Identify which cell holds the provided text, then report its (x, y) central coordinate. 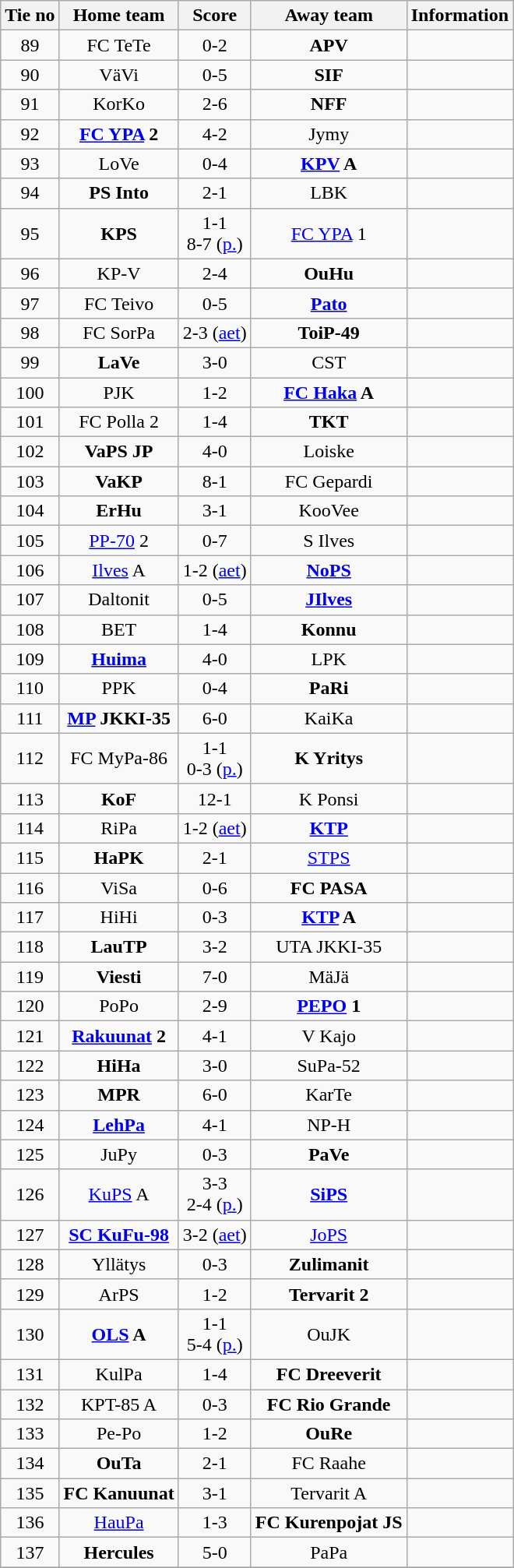
MPR (118, 1095)
133 (30, 1434)
135 (30, 1493)
KarTe (329, 1095)
HiHa (118, 1066)
OuHu (329, 273)
94 (30, 193)
4-2 (215, 134)
Konnu (329, 629)
104 (30, 511)
Viesti (118, 977)
122 (30, 1066)
PJK (118, 392)
UTA JKKI-35 (329, 947)
OLS A (118, 1334)
0-7 (215, 541)
FC Teivo (118, 303)
110 (30, 689)
Huima (118, 659)
123 (30, 1095)
KPV A (329, 164)
FC Haka A (329, 392)
Information (459, 16)
Hercules (118, 1552)
LPK (329, 659)
89 (30, 45)
100 (30, 392)
119 (30, 977)
116 (30, 887)
5-0 (215, 1552)
NP-H (329, 1125)
K Yritys (329, 759)
KulPa (118, 1374)
120 (30, 1006)
SIF (329, 75)
OuTa (118, 1464)
KooVee (329, 511)
0-2 (215, 45)
HiHi (118, 918)
12-1 (215, 798)
106 (30, 570)
ArPS (118, 1294)
95 (30, 234)
PaRi (329, 689)
98 (30, 333)
102 (30, 452)
1-1 5-4 (p.) (215, 1334)
111 (30, 718)
KoF (118, 798)
SC KuFu-98 (118, 1235)
OuRe (329, 1434)
132 (30, 1404)
Away team (329, 16)
JuPy (118, 1154)
LehPa (118, 1125)
124 (30, 1125)
CST (329, 362)
99 (30, 362)
PPK (118, 689)
FC SorPa (118, 333)
ViSa (118, 887)
JIlves (329, 600)
114 (30, 828)
134 (30, 1464)
LoVe (118, 164)
NoPS (329, 570)
STPS (329, 858)
107 (30, 600)
0-6 (215, 887)
126 (30, 1195)
Zulimanit (329, 1264)
LaVe (118, 362)
HauPa (118, 1523)
136 (30, 1523)
FC Kurenpojat JS (329, 1523)
90 (30, 75)
108 (30, 629)
Rakuunat 2 (118, 1036)
113 (30, 798)
FC MyPa-86 (118, 759)
103 (30, 481)
BET (118, 629)
117 (30, 918)
KuPS A (118, 1195)
K Ponsi (329, 798)
3-2 (215, 947)
Ilves A (118, 570)
96 (30, 273)
3-3 2-4 (p.) (215, 1195)
8-1 (215, 481)
APV (329, 45)
PEPO 1 (329, 1006)
Loiske (329, 452)
Daltonit (118, 600)
VaPS JP (118, 452)
Tervarit 2 (329, 1294)
2-3 (aet) (215, 333)
Jymy (329, 134)
FC YPA 2 (118, 134)
130 (30, 1334)
131 (30, 1374)
1-3 (215, 1523)
PoPo (118, 1006)
LauTP (118, 947)
OuJK (329, 1334)
FC Gepardi (329, 481)
3-2 (aet) (215, 1235)
105 (30, 541)
92 (30, 134)
Tervarit A (329, 1493)
KaiKa (329, 718)
FC Polla 2 (118, 422)
KorKo (118, 104)
1-1 8-7 (p.) (215, 234)
ErHu (118, 511)
VaKP (118, 481)
101 (30, 422)
91 (30, 104)
TKT (329, 422)
SuPa-52 (329, 1066)
FC Dreeverit (329, 1374)
129 (30, 1294)
PP-70 2 (118, 541)
128 (30, 1264)
Home team (118, 16)
115 (30, 858)
2-6 (215, 104)
JoPS (329, 1235)
Score (215, 16)
FC Kanuunat (118, 1493)
S Ilves (329, 541)
2-9 (215, 1006)
97 (30, 303)
LBK (329, 193)
KP-V (118, 273)
V Kajo (329, 1036)
Yllätys (118, 1264)
Pe-Po (118, 1434)
MP JKKI-35 (118, 718)
7-0 (215, 977)
137 (30, 1552)
2-4 (215, 273)
ToiP-49 (329, 333)
PaPa (329, 1552)
109 (30, 659)
VäVi (118, 75)
PaVe (329, 1154)
Tie no (30, 16)
121 (30, 1036)
KPS (118, 234)
PS Into (118, 193)
FC TeTe (118, 45)
FC Rio Grande (329, 1404)
SiPS (329, 1195)
127 (30, 1235)
Pato (329, 303)
93 (30, 164)
FC Raahe (329, 1464)
1-1 0-3 (p.) (215, 759)
112 (30, 759)
MäJä (329, 977)
FC YPA 1 (329, 234)
NFF (329, 104)
HaPK (118, 858)
KPT-85 A (118, 1404)
KTP (329, 828)
RiPa (118, 828)
FC PASA (329, 887)
125 (30, 1154)
KTP A (329, 918)
118 (30, 947)
